Determine the [x, y] coordinate at the center of the cell enclosing the given text.  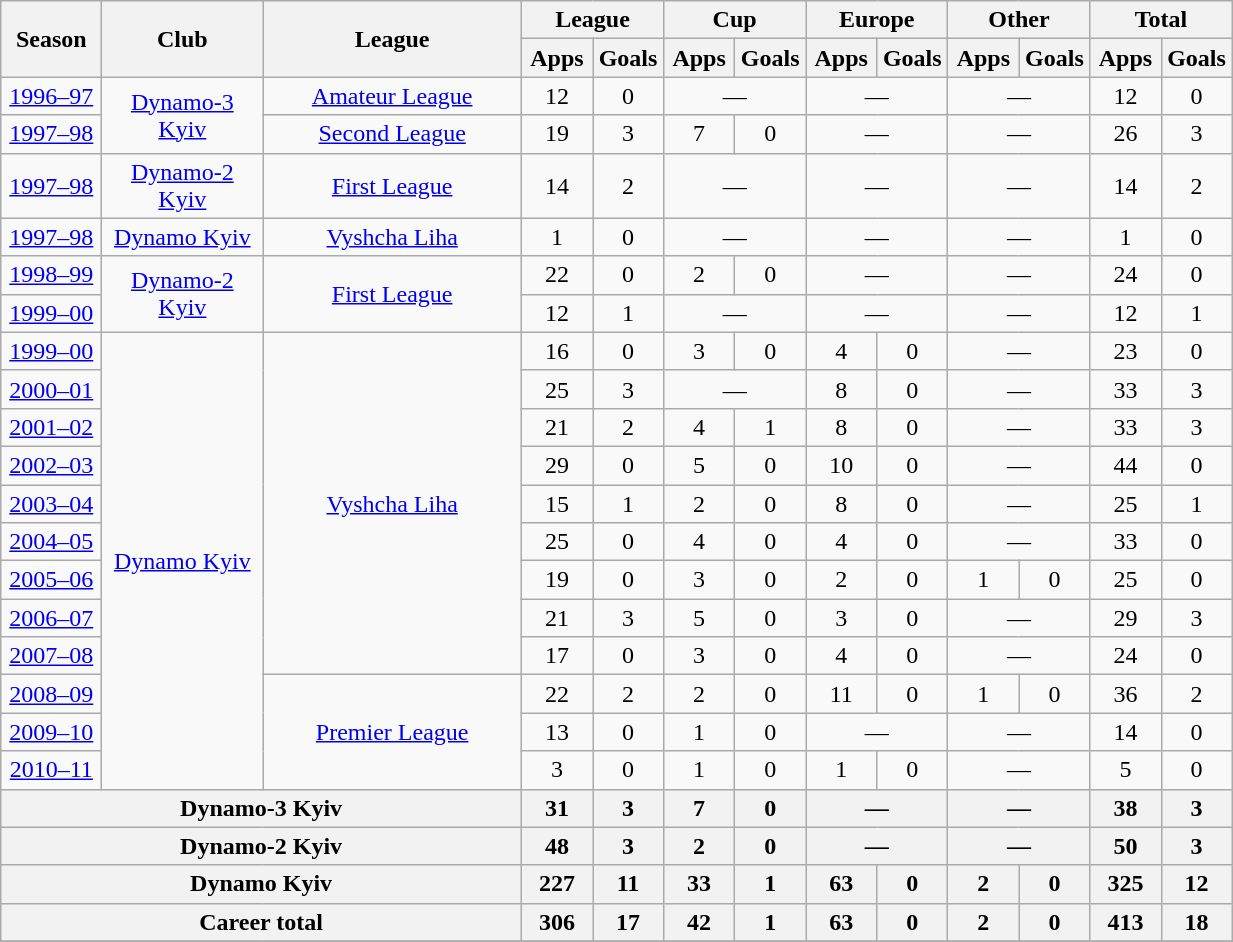
15 [556, 503]
2006–07 [52, 618]
Club [182, 39]
1996–97 [52, 96]
325 [1126, 884]
18 [1196, 922]
Second League [392, 134]
2005–06 [52, 580]
Premier League [392, 732]
10 [842, 465]
413 [1126, 922]
38 [1126, 808]
Cup [735, 20]
16 [556, 351]
2003–04 [52, 503]
2001–02 [52, 427]
2000–01 [52, 389]
26 [1126, 134]
2007–08 [52, 656]
50 [1126, 846]
Season [52, 39]
2009–10 [52, 732]
36 [1126, 694]
227 [556, 884]
306 [556, 922]
Amateur League [392, 96]
2002–03 [52, 465]
13 [556, 732]
Total [1161, 20]
44 [1126, 465]
2010–11 [52, 770]
31 [556, 808]
23 [1126, 351]
Other [1019, 20]
Career total [262, 922]
1998–99 [52, 275]
42 [700, 922]
2008–09 [52, 694]
Europe [877, 20]
48 [556, 846]
2004–05 [52, 542]
